Capture the cell that displays the provided text and extract its (X, Y) central coordinate. 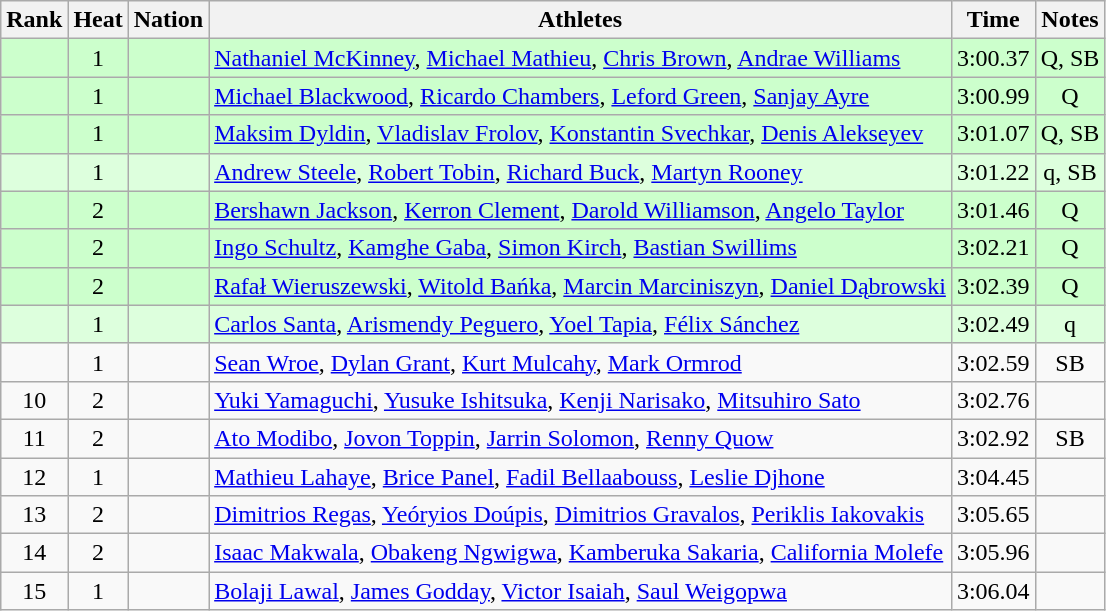
3:02.92 (993, 438)
10 (34, 400)
Bershawn Jackson, Kerron Clement, Darold Williamson, Angelo Taylor (580, 210)
Rafał Wieruszewski, Witold Bańka, Marcin Marciniszyn, Daniel Dąbrowski (580, 286)
3:05.65 (993, 515)
Time (993, 20)
3:00.99 (993, 96)
12 (34, 477)
q (1070, 324)
Rank (34, 20)
3:01.22 (993, 172)
Heat (98, 20)
3:02.76 (993, 400)
14 (34, 553)
3:06.04 (993, 591)
Isaac Makwala, Obakeng Ngwigwa, Kamberuka Sakaria, California Molefe (580, 553)
3:02.21 (993, 248)
Dimitrios Regas, Yeóryios Doúpis, Dimitrios Gravalos, Periklis Iakovakis (580, 515)
q, SB (1070, 172)
11 (34, 438)
Notes (1070, 20)
Mathieu Lahaye, Brice Panel, Fadil Bellaabouss, Leslie Djhone (580, 477)
Nation (168, 20)
3:04.45 (993, 477)
Andrew Steele, Robert Tobin, Richard Buck, Martyn Rooney (580, 172)
Sean Wroe, Dylan Grant, Kurt Mulcahy, Mark Ormrod (580, 362)
3:05.96 (993, 553)
3:01.07 (993, 134)
3:02.39 (993, 286)
3:02.49 (993, 324)
Ingo Schultz, Kamghe Gaba, Simon Kirch, Bastian Swillims (580, 248)
Michael Blackwood, Ricardo Chambers, Leford Green, Sanjay Ayre (580, 96)
3:00.37 (993, 58)
Carlos Santa, Arismendy Peguero, Yoel Tapia, Félix Sánchez (580, 324)
Ato Modibo, Jovon Toppin, Jarrin Solomon, Renny Quow (580, 438)
Athletes (580, 20)
13 (34, 515)
Bolaji Lawal, James Godday, Victor Isaiah, Saul Weigopwa (580, 591)
Nathaniel McKinney, Michael Mathieu, Chris Brown, Andrae Williams (580, 58)
3:01.46 (993, 210)
Maksim Dyldin, Vladislav Frolov, Konstantin Svechkar, Denis Alekseyev (580, 134)
15 (34, 591)
Yuki Yamaguchi, Yusuke Ishitsuka, Kenji Narisako, Mitsuhiro Sato (580, 400)
3:02.59 (993, 362)
